Pinpoint the cell where the given text exists, returning its [X, Y] midpoint coordinate. 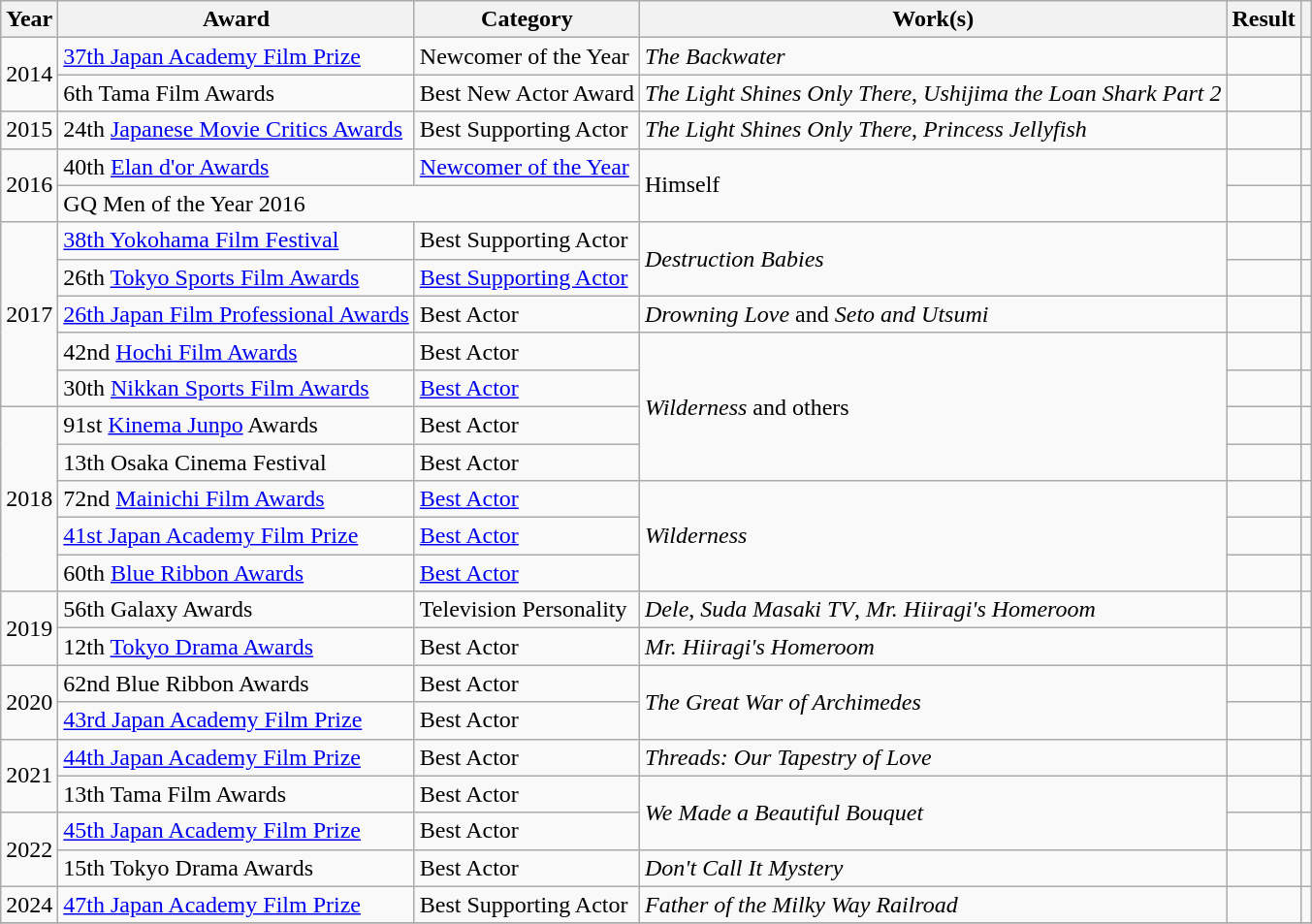
Father of the Milky Way Railroad [933, 905]
Wilderness and others [933, 406]
62nd Blue Ribbon Awards [237, 684]
Best New Actor Award [527, 93]
24th Japanese Movie Critics Awards [237, 130]
2014 [29, 75]
40th Elan d'or Awards [237, 167]
45th Japan Academy Film Prize [237, 831]
We Made a Beautiful Bouquet [933, 812]
72nd Mainichi Film Awards [237, 499]
2017 [29, 314]
Threads: Our Tapestry of Love [933, 757]
Television Personality [527, 610]
60th Blue Ribbon Awards [237, 573]
The Great War of Archimedes [933, 702]
30th Nikkan Sports Film Awards [237, 388]
Dele, Suda Masaki TV, Mr. Hiiragi's Homeroom [933, 610]
6th Tama Film Awards [237, 93]
37th Japan Academy Film Prize [237, 56]
41st Japan Academy Film Prize [237, 536]
Award [237, 19]
Category [527, 19]
GQ Men of the Year 2016 [349, 204]
2022 [29, 849]
2020 [29, 702]
Work(s) [933, 19]
Year [29, 19]
The Light Shines Only There, Princess Jellyfish [933, 130]
42nd Hochi Film Awards [237, 351]
56th Galaxy Awards [237, 610]
Destruction Babies [933, 259]
2021 [29, 776]
Result [1264, 19]
26th Japan Film Professional Awards [237, 314]
15th Tokyo Drama Awards [237, 868]
12th Tokyo Drama Awards [237, 647]
The Light Shines Only There, Ushijima the Loan Shark Part 2 [933, 93]
2015 [29, 130]
Himself [933, 185]
2018 [29, 498]
43rd Japan Academy Film Prize [237, 720]
Mr. Hiiragi's Homeroom [933, 647]
91st Kinema Junpo Awards [237, 425]
Wilderness [933, 536]
47th Japan Academy Film Prize [237, 905]
2019 [29, 628]
38th Yokohama Film Festival [237, 240]
44th Japan Academy Film Prize [237, 757]
2024 [29, 905]
26th Tokyo Sports Film Awards [237, 277]
The Backwater [933, 56]
13th Osaka Cinema Festival [237, 462]
2016 [29, 185]
13th Tama Film Awards [237, 794]
Drowning Love and Seto and Utsumi [933, 314]
Don't Call It Mystery [933, 868]
